Return the (x, y) coordinate for the center point of the cell that contains the specified text.  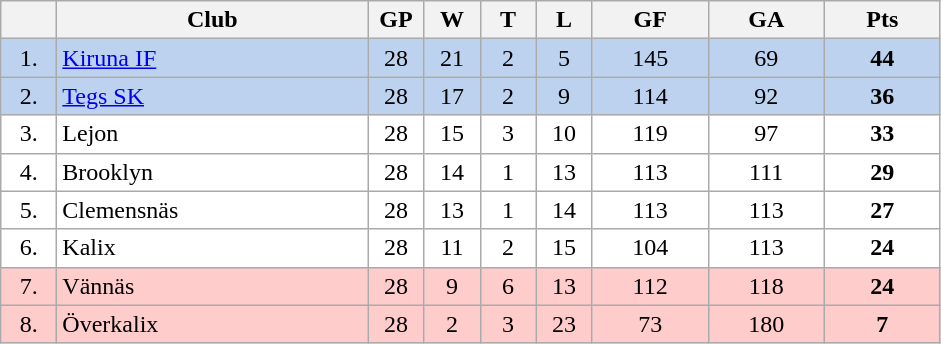
11 (452, 248)
Clemensnäs (212, 210)
6 (508, 286)
7. (29, 286)
Vännäs (212, 286)
44 (882, 58)
112 (650, 286)
29 (882, 172)
T (508, 20)
92 (766, 96)
97 (766, 134)
Club (212, 20)
Kiruna IF (212, 58)
119 (650, 134)
GA (766, 20)
104 (650, 248)
36 (882, 96)
73 (650, 324)
1. (29, 58)
114 (650, 96)
180 (766, 324)
69 (766, 58)
GF (650, 20)
33 (882, 134)
Överkalix (212, 324)
17 (452, 96)
21 (452, 58)
Pts (882, 20)
145 (650, 58)
118 (766, 286)
10 (564, 134)
23 (564, 324)
2. (29, 96)
5. (29, 210)
Brooklyn (212, 172)
4. (29, 172)
Kalix (212, 248)
8. (29, 324)
Tegs SK (212, 96)
27 (882, 210)
5 (564, 58)
7 (882, 324)
L (564, 20)
W (452, 20)
Lejon (212, 134)
3. (29, 134)
111 (766, 172)
6. (29, 248)
GP (396, 20)
